Identify which cell holds the provided text, then report its (X, Y) central coordinate. 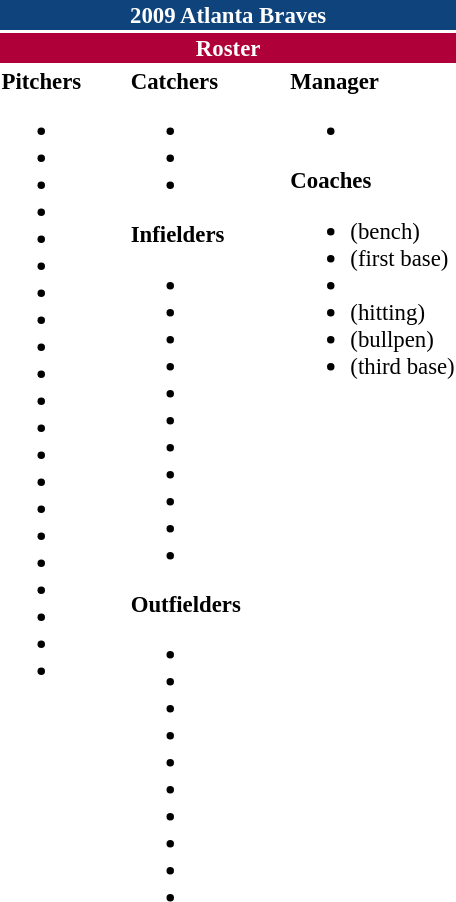
Roster (228, 48)
2009 Atlanta Braves (228, 15)
